Find where the given text appears and provide that cell's center as [x, y] coordinate. 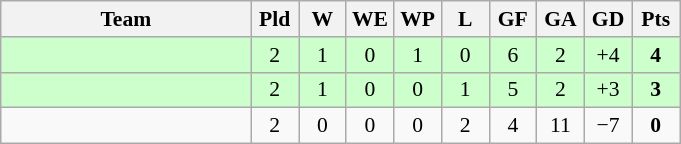
Team [126, 19]
GD [608, 19]
W [322, 19]
11 [561, 126]
−7 [608, 126]
3 [656, 90]
GA [561, 19]
L [465, 19]
Pld [275, 19]
WP [418, 19]
6 [513, 55]
+4 [608, 55]
GF [513, 19]
5 [513, 90]
Pts [656, 19]
WE [370, 19]
+3 [608, 90]
